Detect which cell encompasses the target text, then output its [x, y] center coordinate. 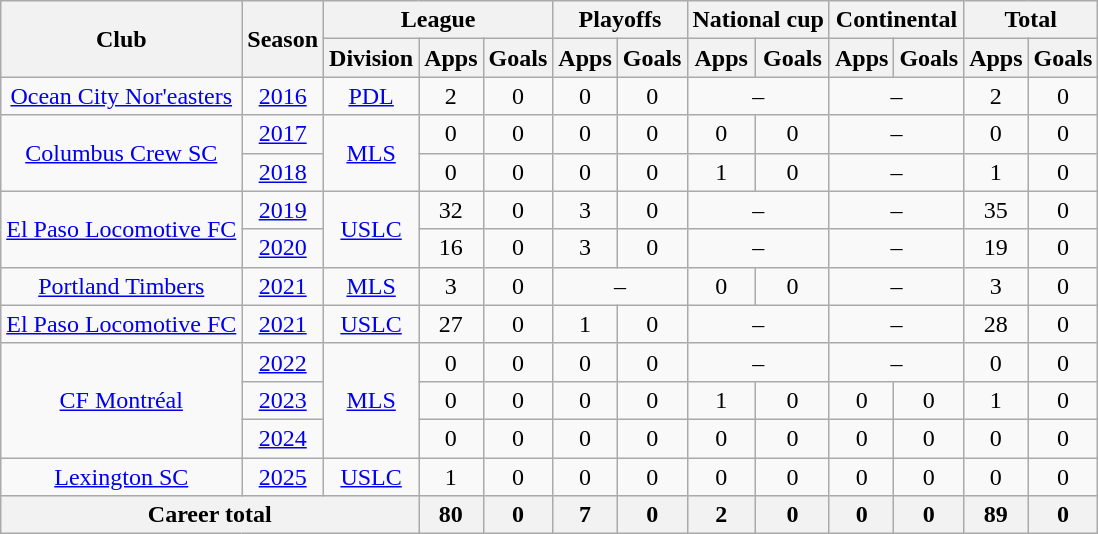
2017 [283, 134]
32 [451, 210]
2016 [283, 96]
Total [1031, 20]
League [438, 20]
2018 [283, 172]
35 [996, 210]
PDL [372, 96]
Columbus Crew SC [122, 153]
2024 [283, 438]
89 [996, 515]
2019 [283, 210]
Portland Timbers [122, 286]
Division [372, 58]
Playoffs [620, 20]
19 [996, 248]
80 [451, 515]
27 [451, 324]
2020 [283, 248]
2025 [283, 477]
7 [585, 515]
Ocean City Nor'easters [122, 96]
Continental [896, 20]
Season [283, 39]
CF Montréal [122, 400]
National cup [758, 20]
Club [122, 39]
2023 [283, 400]
Lexington SC [122, 477]
2022 [283, 362]
16 [451, 248]
Career total [210, 515]
28 [996, 324]
